Identify which cell holds the provided text, then report its (x, y) central coordinate. 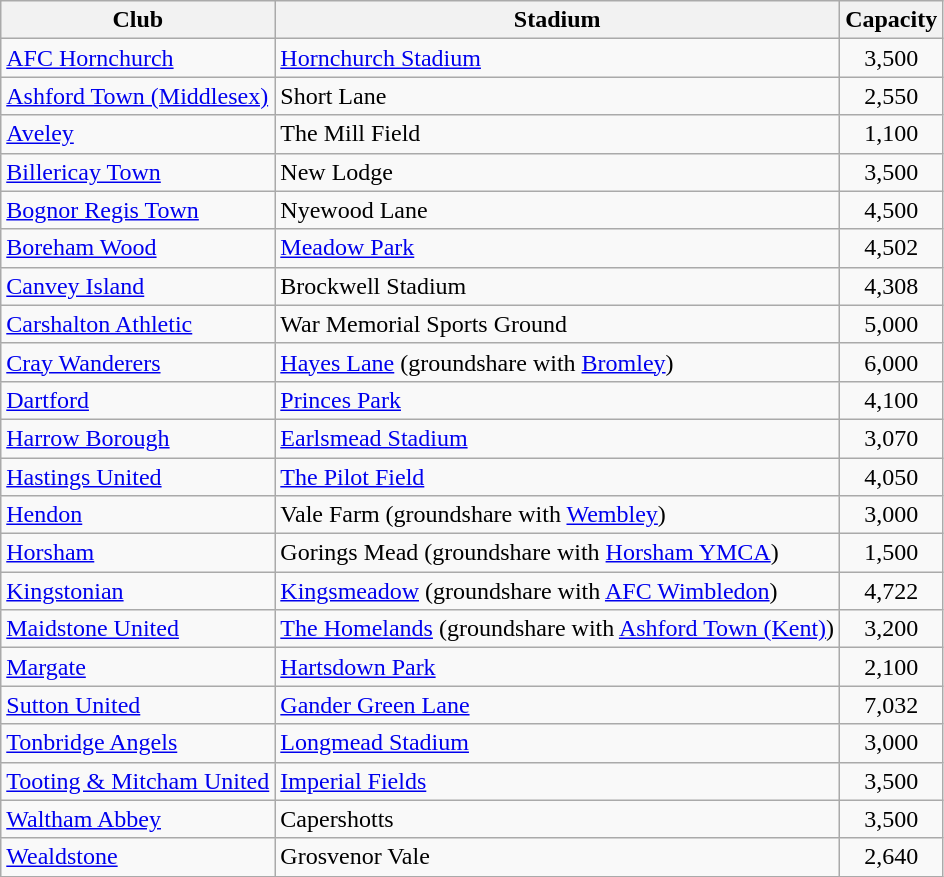
Wealdstone (138, 857)
Gander Green Lane (558, 705)
Maidstone United (138, 629)
Ashford Town (Middlesex) (138, 96)
2,100 (892, 667)
The Pilot Field (558, 477)
Kingsmeadow (groundshare with AFC Wimbledon) (558, 591)
Meadow Park (558, 248)
Earlsmead Stadium (558, 438)
Horsham (138, 553)
Margate (138, 667)
Brockwell Stadium (558, 286)
War Memorial Sports Ground (558, 324)
Imperial Fields (558, 781)
Hartsdown Park (558, 667)
7,032 (892, 705)
1,500 (892, 553)
4,308 (892, 286)
Hayes Lane (groundshare with Bromley) (558, 362)
Hendon (138, 515)
Dartford (138, 400)
3,200 (892, 629)
Billericay Town (138, 172)
The Mill Field (558, 134)
Capershotts (558, 819)
Gorings Mead (groundshare with Horsham YMCA) (558, 553)
Tooting & Mitcham United (138, 781)
5,000 (892, 324)
Waltham Abbey (138, 819)
Kingstonian (138, 591)
2,550 (892, 96)
Princes Park (558, 400)
4,500 (892, 210)
AFC Hornchurch (138, 58)
6,000 (892, 362)
2,640 (892, 857)
Short Lane (558, 96)
Bognor Regis Town (138, 210)
4,722 (892, 591)
Carshalton Athletic (138, 324)
The Homelands (groundshare with Ashford Town (Kent)) (558, 629)
4,502 (892, 248)
Vale Farm (groundshare with Wembley) (558, 515)
Tonbridge Angels (138, 743)
Cray Wanderers (138, 362)
Hastings United (138, 477)
Boreham Wood (138, 248)
Capacity (892, 20)
Longmead Stadium (558, 743)
4,100 (892, 400)
Aveley (138, 134)
Harrow Borough (138, 438)
4,050 (892, 477)
Hornchurch Stadium (558, 58)
3,070 (892, 438)
Club (138, 20)
Stadium (558, 20)
Grosvenor Vale (558, 857)
Sutton United (138, 705)
1,100 (892, 134)
Canvey Island (138, 286)
New Lodge (558, 172)
Nyewood Lane (558, 210)
